Locate the cell with the specified text and output its (x, y) center coordinate. 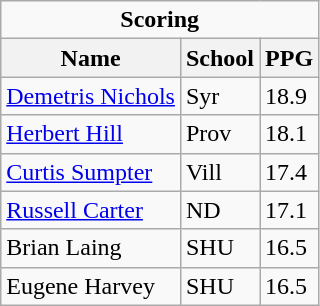
Scoring (160, 20)
17.4 (290, 172)
Brian Laing (91, 248)
17.1 (290, 210)
PPG (290, 58)
18.9 (290, 96)
Prov (220, 134)
18.1 (290, 134)
Demetris Nichols (91, 96)
Curtis Sumpter (91, 172)
Name (91, 58)
Vill (220, 172)
ND (220, 210)
School (220, 58)
Herbert Hill (91, 134)
Syr (220, 96)
Eugene Harvey (91, 286)
Russell Carter (91, 210)
